Pinpoint the cell where the given text exists, returning its (x, y) midpoint coordinate. 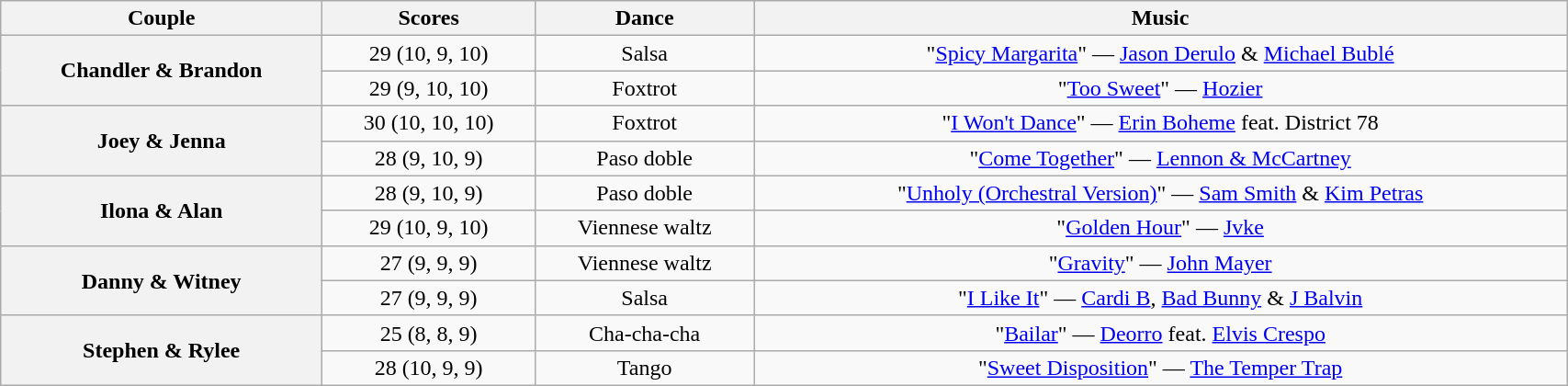
"Gravity" — John Mayer (1161, 263)
Tango (645, 368)
30 (10, 10, 10) (429, 123)
Chandler & Brandon (162, 71)
"Come Together" — Lennon & McCartney (1161, 158)
Music (1161, 18)
Cha-cha-cha (645, 333)
"Bailar" — Deorro feat. Elvis Crespo (1161, 333)
29 (9, 10, 10) (429, 88)
"Golden Hour" — Jvke (1161, 228)
"Sweet Disposition" — The Temper Trap (1161, 368)
Stephen & Rylee (162, 350)
"Spicy Margarita" — Jason Derulo & Michael Bublé (1161, 53)
Danny & Witney (162, 280)
Ilona & Alan (162, 210)
28 (10, 9, 9) (429, 368)
25 (8, 8, 9) (429, 333)
Joey & Jenna (162, 141)
"I Like It" — Cardi B, Bad Bunny & J Balvin (1161, 298)
Dance (645, 18)
"Unholy (Orchestral Version)" — Sam Smith & Kim Petras (1161, 193)
Couple (162, 18)
"I Won't Dance" — Erin Boheme feat. District 78 (1161, 123)
"Too Sweet" — Hozier (1161, 88)
Scores (429, 18)
